Find where the given text appears and provide that cell's center as [x, y] coordinate. 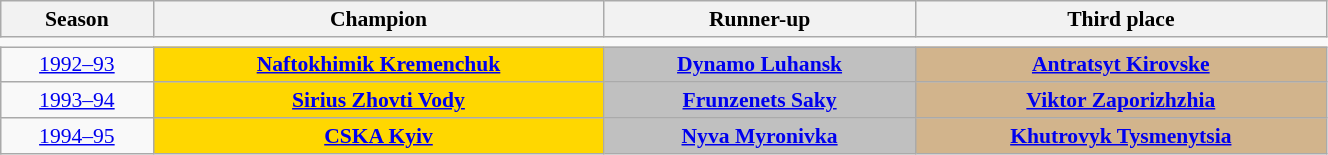
Naftokhimik Kremenchuk [378, 65]
Frunzenets Saky [760, 101]
Antratsyt Kirovske [1120, 65]
CSKA Kyiv [378, 136]
Runner-up [760, 19]
Sirius Zhovti Vody [378, 101]
Champion [378, 19]
Third place [1120, 19]
Dynamo Luhansk [760, 65]
1994–95 [77, 136]
Season [77, 19]
Viktor Zaporizhzhia [1120, 101]
1992–93 [77, 65]
Khutrovyk Tysmenytsia [1120, 136]
Nyva Myronivka [760, 136]
1993–94 [77, 101]
